Locate the cell with the specified text and output its (x, y) center coordinate. 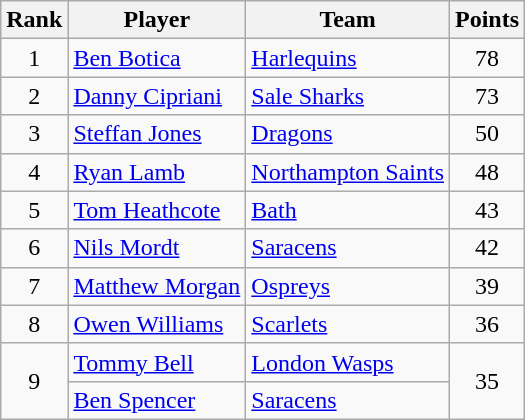
39 (488, 286)
7 (34, 286)
2 (34, 96)
Harlequins (348, 58)
5 (34, 210)
3 (34, 134)
Rank (34, 20)
Northampton Saints (348, 172)
8 (34, 324)
43 (488, 210)
48 (488, 172)
Tommy Bell (157, 362)
4 (34, 172)
Team (348, 20)
73 (488, 96)
Dragons (348, 134)
Steffan Jones (157, 134)
50 (488, 134)
Nils Mordt (157, 248)
Points (488, 20)
Ryan Lamb (157, 172)
Bath (348, 210)
Ospreys (348, 286)
35 (488, 381)
London Wasps (348, 362)
Ben Spencer (157, 400)
1 (34, 58)
Scarlets (348, 324)
9 (34, 381)
Owen Williams (157, 324)
36 (488, 324)
Danny Cipriani (157, 96)
Ben Botica (157, 58)
Matthew Morgan (157, 286)
42 (488, 248)
Tom Heathcote (157, 210)
78 (488, 58)
Player (157, 20)
Sale Sharks (348, 96)
6 (34, 248)
